For the text-containing cell, return its midpoint in [x, y] coordinate format. 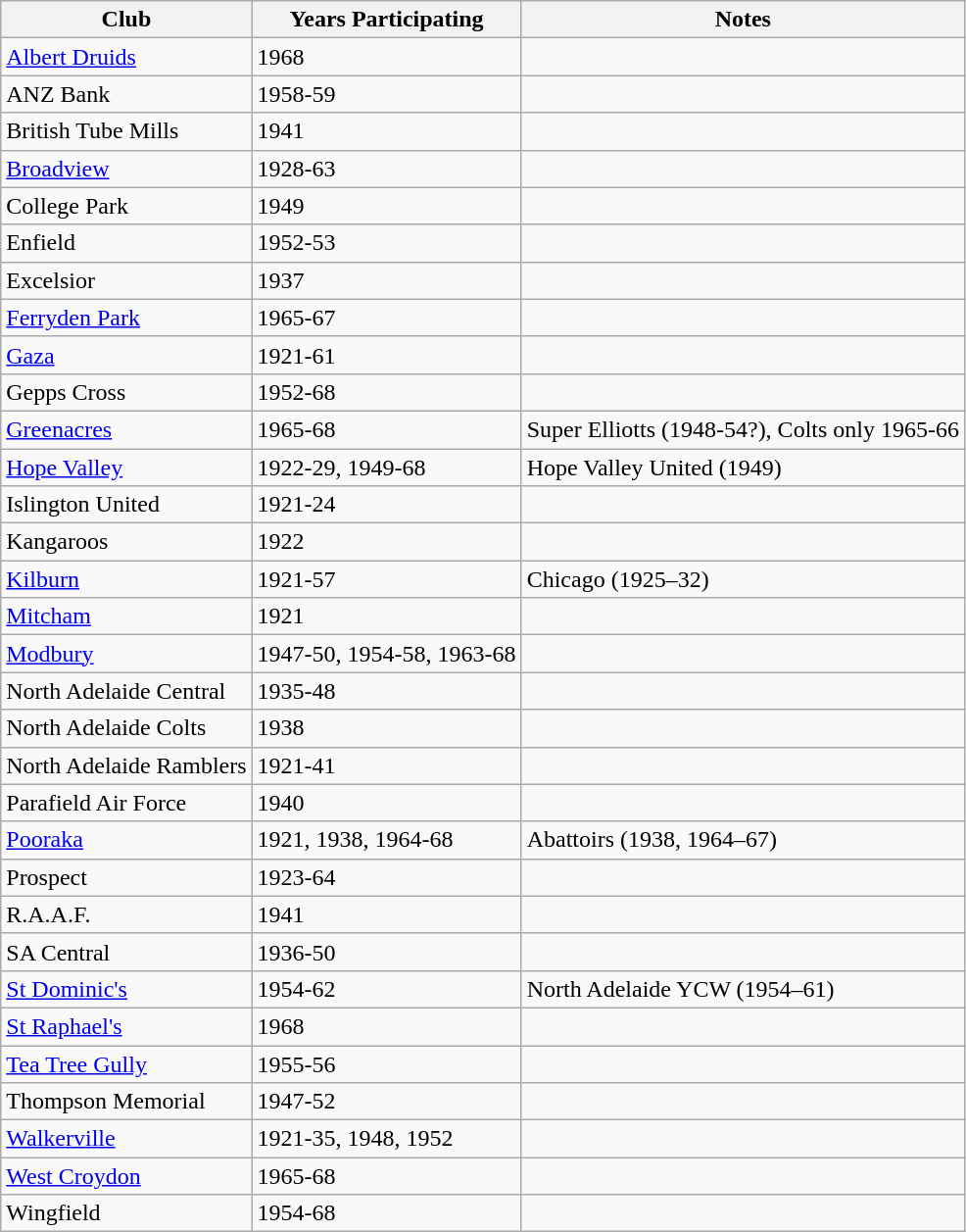
Kangaroos [126, 542]
1954-62 [386, 989]
Super Elliotts (1948-54?), Colts only 1965-66 [743, 429]
1921-41 [386, 765]
Thompson Memorial [126, 1102]
Gepps Cross [126, 392]
1921-61 [386, 355]
Ferryden Park [126, 318]
1955-56 [386, 1063]
Islington United [126, 505]
1938 [386, 728]
1921 [386, 616]
1947-52 [386, 1102]
Hope Valley United (1949) [743, 468]
1952-53 [386, 243]
1923-64 [386, 877]
West Croydon [126, 1176]
Prospect [126, 877]
1947-50, 1954-58, 1963-68 [386, 654]
1921-24 [386, 505]
Gaza [126, 355]
Club [126, 20]
Excelsior [126, 280]
Enfield [126, 243]
Broadview [126, 169]
1958-59 [386, 94]
ANZ Bank [126, 94]
British Tube Mills [126, 131]
Chicago (1925–32) [743, 579]
St Raphael's [126, 1026]
1937 [386, 280]
1940 [386, 803]
North Adelaide Colts [126, 728]
College Park [126, 206]
Mitcham [126, 616]
1965-67 [386, 318]
Modbury [126, 654]
St Dominic's [126, 989]
Hope Valley [126, 468]
Pooraka [126, 840]
1928-63 [386, 169]
Years Participating [386, 20]
1921-35, 1948, 1952 [386, 1139]
Notes [743, 20]
1922 [386, 542]
1949 [386, 206]
1922-29, 1949-68 [386, 468]
Tea Tree Gully [126, 1063]
Greenacres [126, 429]
Albert Druids [126, 57]
Abattoirs (1938, 1964–67) [743, 840]
SA Central [126, 952]
1952-68 [386, 392]
North Adelaide Central [126, 691]
1936-50 [386, 952]
North Adelaide Ramblers [126, 765]
Parafield Air Force [126, 803]
R.A.A.F. [126, 914]
Walkerville [126, 1139]
Wingfield [126, 1213]
North Adelaide YCW (1954–61) [743, 989]
1921-57 [386, 579]
1935-48 [386, 691]
Kilburn [126, 579]
1921, 1938, 1964-68 [386, 840]
1954-68 [386, 1213]
